From the cell containing the given text, extract its center point as (X, Y) coordinate. 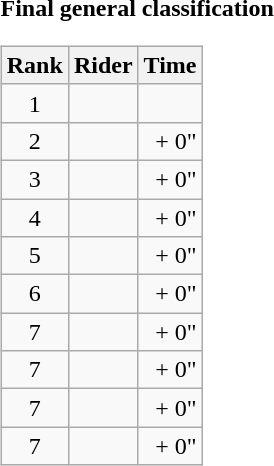
4 (34, 217)
5 (34, 256)
2 (34, 141)
6 (34, 294)
Rider (103, 65)
Time (170, 65)
Rank (34, 65)
3 (34, 179)
1 (34, 103)
